Locate the cell with the specified text and output its [X, Y] center coordinate. 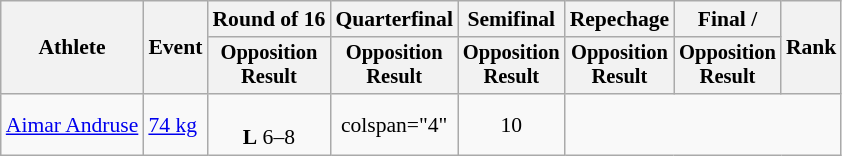
Rank [812, 48]
L 6–8 [268, 124]
74 kg [175, 124]
Repechage [620, 19]
Semifinal [512, 19]
Round of 16 [268, 19]
Event [175, 48]
10 [512, 124]
Aimar Andruse [72, 124]
Final / [728, 19]
colspan="4" [394, 124]
Athlete [72, 48]
Quarterfinal [394, 19]
